Find where the given text appears and provide that cell's center as (x, y) coordinate. 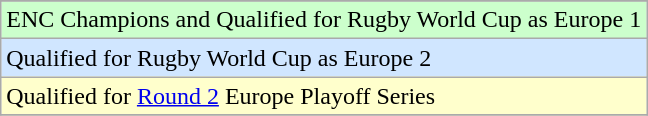
Qualified for Round 2 Europe Playoff Series (324, 96)
Qualified for Rugby World Cup as Europe 2 (324, 58)
ENC Champions and Qualified for Rugby World Cup as Europe 1 (324, 20)
